Capture the cell that displays the provided text and extract its (x, y) central coordinate. 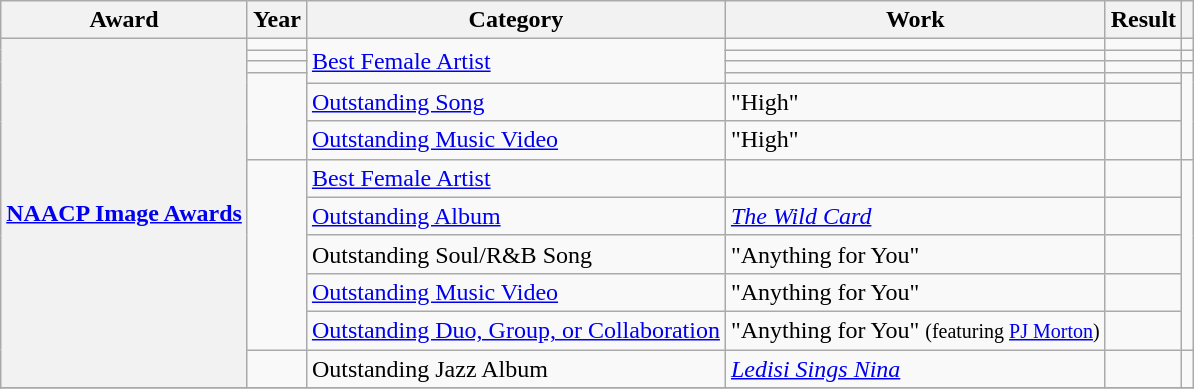
NAACP Image Awards (124, 214)
Outstanding Song (516, 102)
Ledisi Sings Nina (915, 369)
Outstanding Duo, Group, or Collaboration (516, 330)
Outstanding Soul/R&B Song (516, 254)
Year (276, 20)
Work (915, 20)
Outstanding Jazz Album (516, 369)
Result (1143, 20)
Category (516, 20)
"Anything for You" (featuring PJ Morton) (915, 330)
Award (124, 20)
The Wild Card (915, 216)
Outstanding Album (516, 216)
